Pinpoint the cell where the given text exists, returning its (x, y) midpoint coordinate. 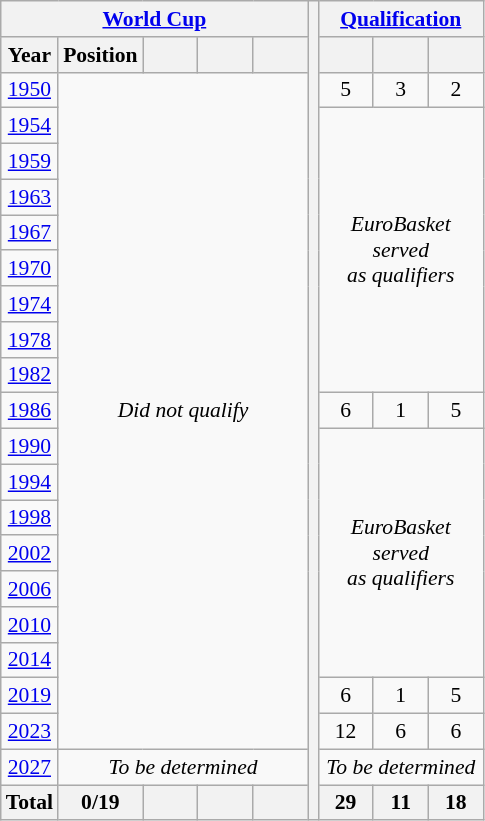
29 (346, 803)
1967 (30, 233)
1994 (30, 482)
18 (456, 803)
1970 (30, 269)
Year (30, 55)
12 (346, 732)
1998 (30, 518)
1950 (30, 90)
2 (456, 90)
3 (400, 90)
2010 (30, 625)
2014 (30, 660)
0/19 (100, 803)
1974 (30, 304)
2027 (30, 767)
1978 (30, 340)
1963 (30, 197)
1982 (30, 375)
1990 (30, 447)
Total (30, 803)
2002 (30, 554)
1986 (30, 411)
2019 (30, 696)
1954 (30, 126)
Did not qualify (183, 410)
2006 (30, 589)
Position (100, 55)
11 (400, 803)
Qualification (400, 19)
World Cup (154, 19)
2023 (30, 732)
1959 (30, 162)
